Search for the cell housing the specified text and yield its [x, y] center coordinate. 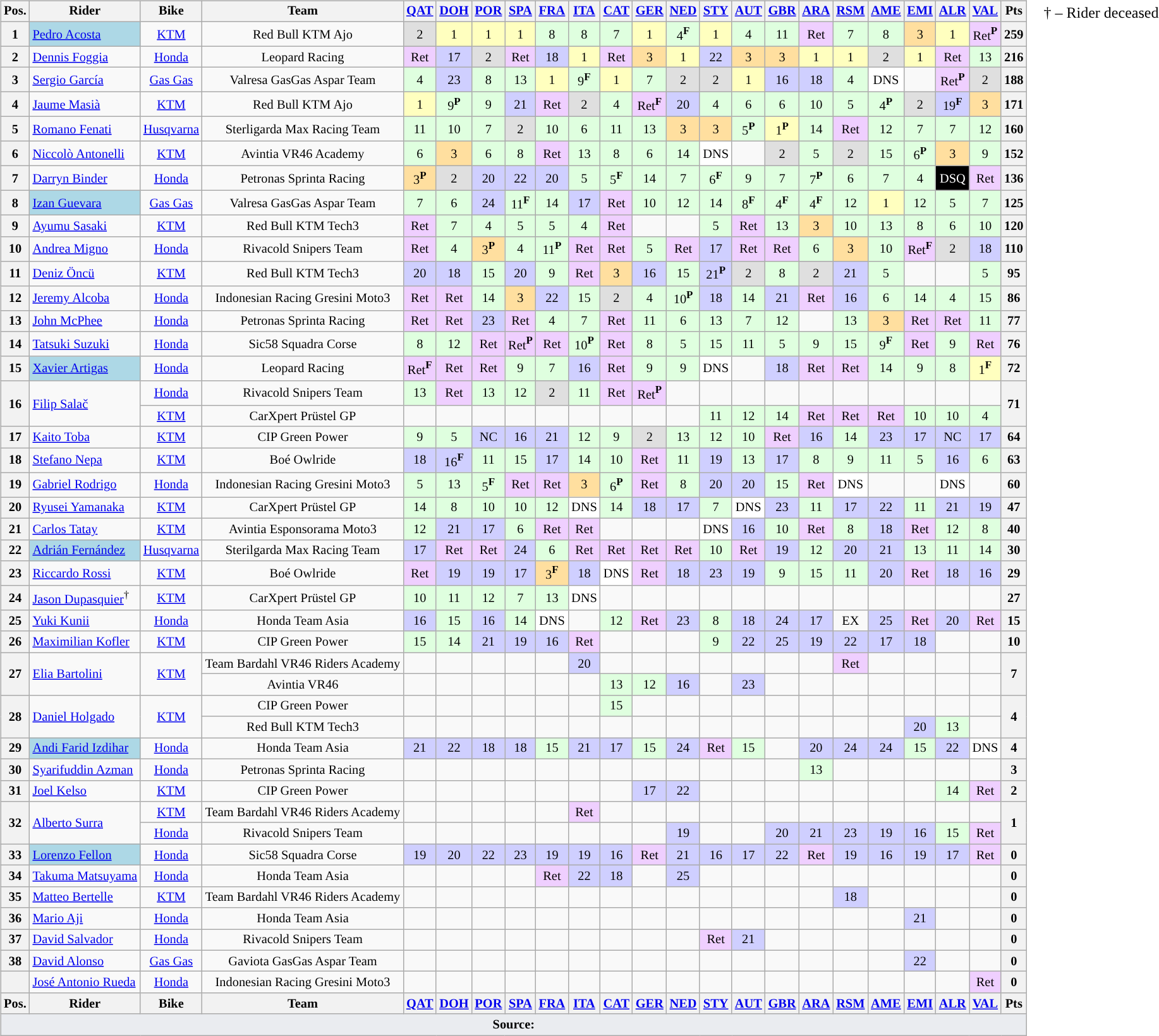
120 [1014, 226]
Xavier Artigas [85, 369]
Sterilgarda Max Racing Team [303, 550]
Gabriel Rodrigo [85, 485]
47 [1014, 508]
Takuma Matsuyama [85, 876]
Avintia Esponsorama Moto3 [303, 529]
8F [748, 203]
Carlos Tatay [85, 529]
Lorenzo Fellon [85, 855]
1F [985, 369]
4P [886, 105]
Kaito Toba [85, 437]
Jason Dupasquier† [85, 598]
Romano Fenati [85, 129]
76 [1014, 344]
21P [715, 273]
77 [1014, 321]
Deniz Öncü [85, 273]
125 [1014, 203]
35 [15, 897]
188 [1014, 80]
36 [15, 919]
60 [1014, 485]
Niccolò Antonelli [85, 154]
Daniel Holgado [85, 716]
110 [1014, 249]
Andi Farid Izdihar [85, 749]
64 [1014, 437]
40 [1014, 529]
David Salvador [85, 940]
José Antonio Rueda [85, 982]
Adrián Fernández [85, 550]
Darryn Binder [85, 178]
Maximilian Kofler [85, 642]
Tatsuki Suzuki [85, 344]
Avintia VR46 Academy [303, 154]
31 [15, 791]
6F [715, 178]
32 [15, 822]
Jaume Masià [85, 105]
37 [15, 940]
Ryusei Yamanaka [85, 508]
136 [1014, 178]
5P [748, 129]
Ayumu Sasaki [85, 226]
7P [816, 178]
72 [1014, 369]
Riccardo Rossi [85, 574]
Pedro Acosta [85, 34]
28 [15, 716]
Elia Bartolini [85, 673]
Syarifuddin Azman [85, 769]
John McPhee [85, 321]
Andrea Migno [85, 249]
Sergio García [85, 80]
Izan Guevara [85, 203]
19F [953, 105]
11P [552, 249]
DSQ [953, 178]
Sterligarda Max Racing Team [303, 129]
95 [1014, 273]
259 [1014, 34]
26 [15, 642]
Mario Aji [85, 919]
David Alonso [85, 961]
3F [552, 574]
Source: [513, 1025]
33 [15, 855]
38 [15, 961]
Joel Kelso [85, 791]
Yuki Kunii [85, 621]
Avintia VR46 [303, 685]
152 [1014, 154]
Filip Salač [85, 404]
9P [454, 105]
86 [1014, 298]
216 [1014, 57]
160 [1014, 129]
171 [1014, 105]
71 [1014, 404]
1P [782, 129]
Dennis Foggia [85, 57]
63 [1014, 460]
Alberto Surra [85, 822]
Stefano Nepa [85, 460]
11F [520, 203]
Gaviota GasGas Aspar Team [303, 961]
34 [15, 876]
Jeremy Alcoba [85, 298]
EX [851, 621]
Matteo Bertelle [85, 897]
16F [454, 460]
